Capture the cell that displays the provided text and extract its [X, Y] central coordinate. 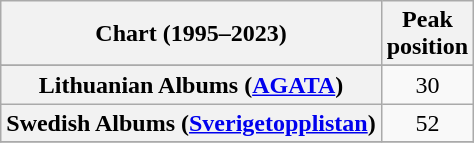
30 [427, 85]
Swedish Albums (Sverigetopplistan) [191, 123]
Lithuanian Albums (AGATA) [191, 85]
52 [427, 123]
Chart (1995–2023) [191, 34]
Peakposition [427, 34]
